Identify which cell holds the provided text, then report its (x, y) central coordinate. 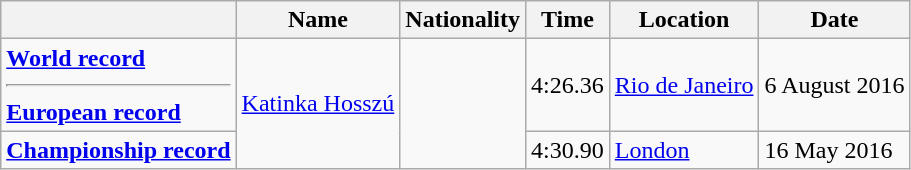
Date (834, 20)
Rio de Janeiro (684, 85)
Location (684, 20)
6 August 2016 (834, 85)
World recordEuropean record (118, 85)
4:30.90 (568, 150)
4:26.36 (568, 85)
Time (568, 20)
Katinka Hosszú (318, 104)
16 May 2016 (834, 150)
Championship record (118, 150)
Name (318, 20)
Nationality (463, 20)
London (684, 150)
